Locate the cell with the specified text and output its (x, y) center coordinate. 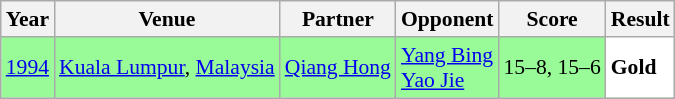
Yang Bing Yao Jie (448, 68)
Year (28, 19)
Qiang Hong (338, 68)
Kuala Lumpur, Malaysia (167, 68)
Gold (640, 68)
1994 (28, 68)
Venue (167, 19)
15–8, 15–6 (552, 68)
Result (640, 19)
Score (552, 19)
Opponent (448, 19)
Partner (338, 19)
